Output the (x, y) coordinate of the center of the cell containing the given text.  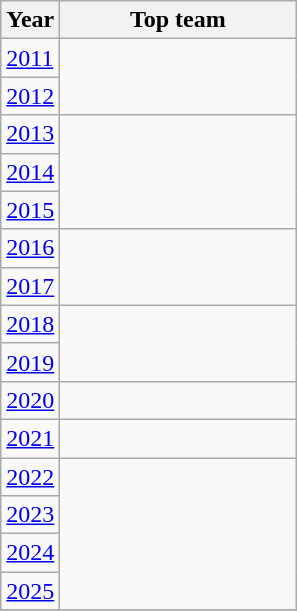
2011 (30, 58)
2016 (30, 248)
2018 (30, 324)
2021 (30, 438)
2024 (30, 553)
Top team (178, 20)
2020 (30, 400)
2025 (30, 591)
2014 (30, 172)
2017 (30, 286)
2019 (30, 362)
2022 (30, 477)
2013 (30, 134)
Year (30, 20)
2015 (30, 210)
2012 (30, 96)
2023 (30, 515)
